For the text-containing cell, return its midpoint in (X, Y) coordinate format. 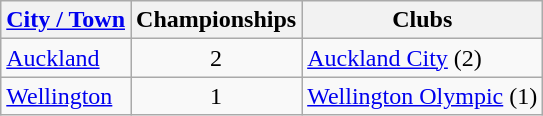
1 (216, 96)
Auckland (66, 58)
2 (216, 58)
Wellington (66, 96)
Wellington Olympic (1) (422, 96)
Auckland City (2) (422, 58)
Championships (216, 20)
Clubs (422, 20)
City / Town (66, 20)
